Identify which cell holds the provided text, then report its (X, Y) central coordinate. 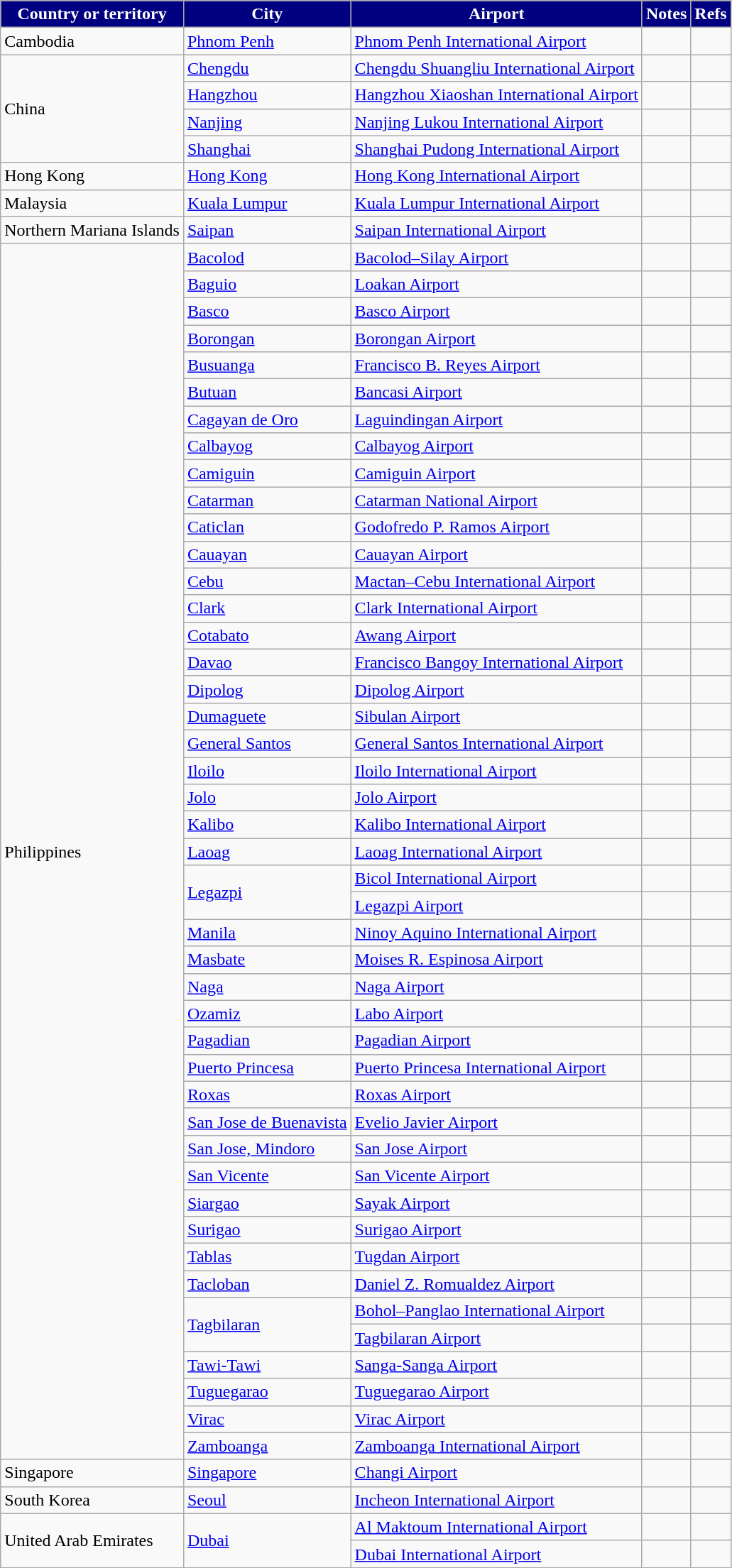
Sibulan Airport (496, 716)
Daniel Z. Romualdez Airport (496, 1284)
General Santos (267, 743)
Baguio (267, 284)
Francisco B. Reyes Airport (496, 366)
Saipan (267, 230)
Iloilo (267, 770)
Naga (267, 987)
Ozamiz (267, 1014)
Borongan Airport (496, 339)
Roxas (267, 1095)
Al Maktoum International Airport (496, 1527)
Surigao (267, 1230)
Tablas (267, 1257)
Pagadian Airport (496, 1041)
Sayak Airport (496, 1203)
China (92, 109)
Pagadian (267, 1041)
Cotabato (267, 635)
Tuguegarao (267, 1392)
Calbayog (267, 446)
Dipolog (267, 689)
Jolo Airport (496, 798)
San Jose de Buenavista (267, 1122)
Catarman (267, 500)
Davao (267, 662)
United Arab Emirates (92, 1540)
Evelio Javier Airport (496, 1122)
Tagbilaran (267, 1325)
Incheon International Airport (496, 1500)
Mactan–Cebu International Airport (496, 581)
Surigao Airport (496, 1230)
Clark International Airport (496, 608)
Cagayan de Oro (267, 420)
Chengdu (267, 68)
Ninoy Aquino International Airport (496, 933)
Phnom Penh International Airport (496, 41)
Kalibo (267, 825)
Zamboanga (267, 1446)
Siargao (267, 1203)
Shanghai (267, 149)
Puerto Princesa International Airport (496, 1068)
Butuan (267, 393)
Laguindingan Airport (496, 420)
Dumaguete (267, 716)
Labo Airport (496, 1014)
Francisco Bangoy International Airport (496, 662)
Cebu (267, 581)
Cambodia (92, 41)
Cauayan (267, 554)
Calbayog Airport (496, 446)
Bancasi Airport (496, 393)
Tugdan Airport (496, 1257)
Bohol–Panglao International Airport (496, 1311)
San Vicente (267, 1175)
Camiguin (267, 473)
Phnom Penh (267, 41)
Awang Airport (496, 635)
Dipolog Airport (496, 689)
Laoag (267, 852)
Malaysia (92, 203)
Dubai (267, 1540)
City (267, 14)
Camiguin Airport (496, 473)
Zamboanga International Airport (496, 1446)
Jolo (267, 798)
Catarman National Airport (496, 500)
Changi Airport (496, 1473)
Bacolod (267, 257)
Nanjing Lukou International Airport (496, 122)
Tawi-Tawi (267, 1365)
Hangzhou Xiaoshan International Airport (496, 95)
Chengdu Shuangliu International Airport (496, 68)
Basco (267, 311)
Saipan International Airport (496, 230)
Iloilo International Airport (496, 770)
Masbate (267, 960)
Kalibo International Airport (496, 825)
Hong Kong International Airport (496, 176)
Kuala Lumpur International Airport (496, 203)
Tagbilaran Airport (496, 1338)
Tacloban (267, 1284)
Shanghai Pudong International Airport (496, 149)
Cauayan Airport (496, 554)
Puerto Princesa (267, 1068)
Laoag International Airport (496, 852)
Moises R. Espinosa Airport (496, 960)
Virac (267, 1419)
Legazpi (267, 892)
Notes (666, 14)
Refs (711, 14)
San Jose, Mindoro (267, 1148)
Tuguegarao Airport (496, 1392)
Clark (267, 608)
Kuala Lumpur (267, 203)
Naga Airport (496, 987)
Caticlan (267, 527)
Seoul (267, 1500)
Country or territory (92, 14)
South Korea (92, 1500)
Roxas Airport (496, 1095)
San Vicente Airport (496, 1175)
General Santos International Airport (496, 743)
Virac Airport (496, 1419)
Godofredo P. Ramos Airport (496, 527)
Basco Airport (496, 311)
Loakan Airport (496, 284)
San Jose Airport (496, 1148)
Dubai International Airport (496, 1554)
Borongan (267, 339)
Manila (267, 933)
Legazpi Airport (496, 906)
Nanjing (267, 122)
Philippines (92, 852)
Bicol International Airport (496, 879)
Northern Mariana Islands (92, 230)
Sanga-Sanga Airport (496, 1365)
Airport (496, 14)
Busuanga (267, 366)
Hangzhou (267, 95)
Bacolod–Silay Airport (496, 257)
